Detect which cell encompasses the target text, then output its (X, Y) center coordinate. 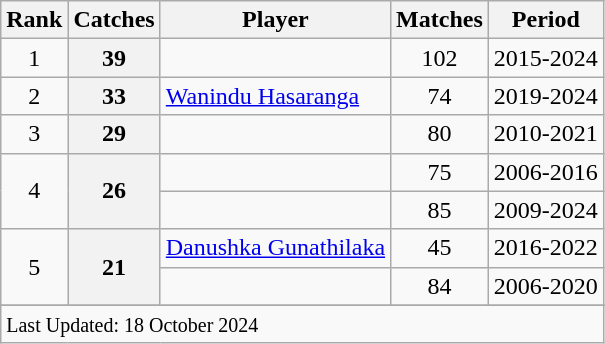
Danushka Gunathilaka (275, 248)
3 (34, 134)
4 (34, 191)
Player (275, 20)
2006-2020 (546, 286)
84 (440, 286)
21 (114, 267)
2009-2024 (546, 210)
2 (34, 96)
29 (114, 134)
75 (440, 172)
Matches (440, 20)
2016-2022 (546, 248)
74 (440, 96)
Wanindu Hasaranga (275, 96)
2006-2016 (546, 172)
102 (440, 58)
2019-2024 (546, 96)
Catches (114, 20)
80 (440, 134)
5 (34, 267)
39 (114, 58)
2010-2021 (546, 134)
Rank (34, 20)
Last Updated: 18 October 2024 (302, 324)
2015-2024 (546, 58)
33 (114, 96)
1 (34, 58)
45 (440, 248)
85 (440, 210)
26 (114, 191)
Period (546, 20)
